Locate the cell with the specified text and output its [x, y] center coordinate. 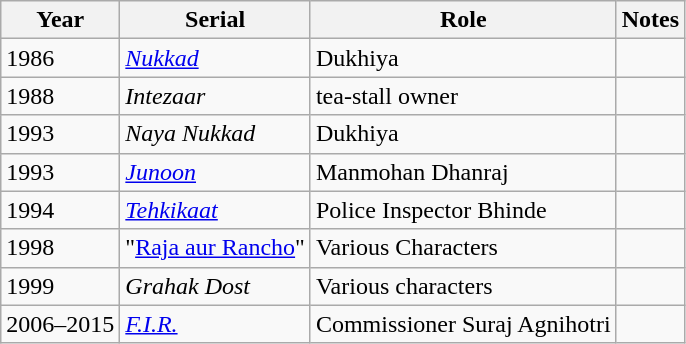
F.I.R. [216, 324]
Naya Nukkad [216, 134]
Commissioner Suraj Agnihotri [463, 324]
"Raja aur Rancho" [216, 248]
Notes [650, 20]
1999 [60, 286]
2006–2015 [60, 324]
Various Characters [463, 248]
Police Inspector Bhinde [463, 210]
Grahak Dost [216, 286]
Year [60, 20]
Intezaar [216, 96]
Role [463, 20]
tea-stall owner [463, 96]
Serial [216, 20]
1988 [60, 96]
1986 [60, 58]
Nukkad [216, 58]
1998 [60, 248]
Various characters [463, 286]
Manmohan Dhanraj [463, 172]
Tehkikaat [216, 210]
Junoon [216, 172]
1994 [60, 210]
